Locate the cell with the specified text and output its (X, Y) center coordinate. 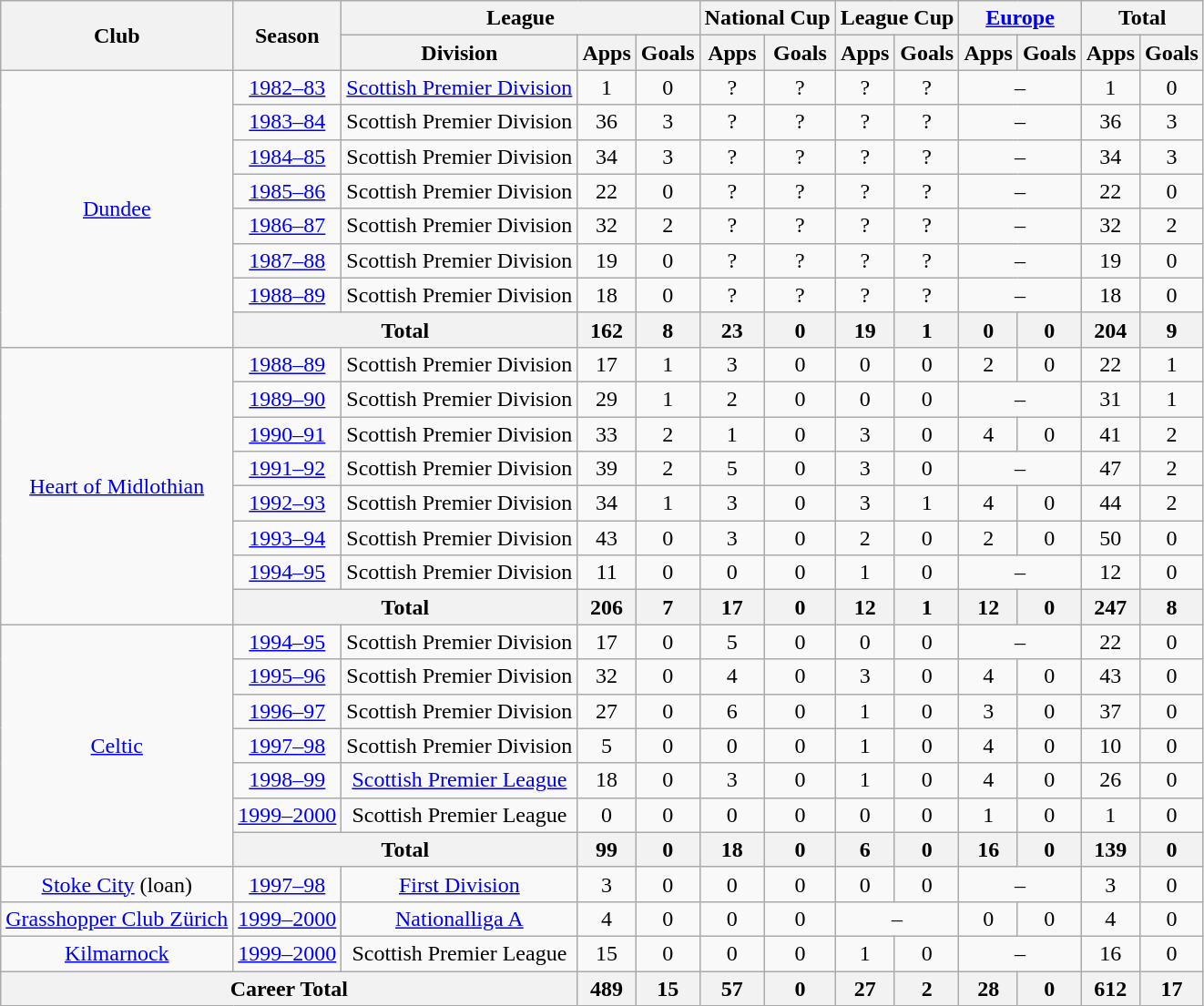
10 (1110, 746)
Kilmarnock (117, 953)
Heart of Midlothian (117, 485)
1984–85 (288, 157)
League Cup (897, 18)
1993–94 (288, 538)
1991–92 (288, 469)
1998–99 (288, 780)
1986–87 (288, 226)
Division (459, 53)
23 (732, 330)
39 (607, 469)
1989–90 (288, 399)
204 (1110, 330)
139 (1110, 849)
33 (607, 434)
1985–86 (288, 191)
99 (607, 849)
Stoke City (loan) (117, 884)
Nationalliga A (459, 919)
26 (1110, 780)
489 (607, 988)
57 (732, 988)
Dundee (117, 208)
1992–93 (288, 503)
41 (1110, 434)
First Division (459, 884)
1982–83 (288, 87)
League (521, 18)
11 (607, 573)
612 (1110, 988)
1987–88 (288, 260)
7 (668, 607)
31 (1110, 399)
Season (288, 36)
Club (117, 36)
National Cup (767, 18)
1990–91 (288, 434)
28 (988, 988)
1995–96 (288, 676)
Celtic (117, 746)
Career Total (290, 988)
9 (1172, 330)
247 (1110, 607)
Europe (1020, 18)
47 (1110, 469)
1996–97 (288, 711)
206 (607, 607)
50 (1110, 538)
37 (1110, 711)
29 (607, 399)
44 (1110, 503)
Grasshopper Club Zürich (117, 919)
162 (607, 330)
1983–84 (288, 122)
